Return the (X, Y) coordinate for the center point of the cell that contains the specified text.  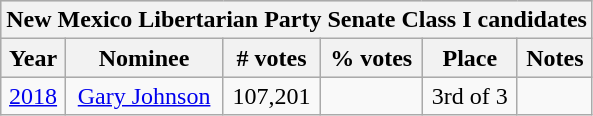
Place (470, 58)
% votes (371, 58)
New Mexico Libertarian Party Senate Class I candidates (297, 20)
Notes (554, 58)
107,201 (272, 96)
Nominee (144, 58)
Year (34, 58)
Gary Johnson (144, 96)
2018 (34, 96)
# votes (272, 58)
3rd of 3 (470, 96)
